Locate the cell with the specified text and output its [x, y] center coordinate. 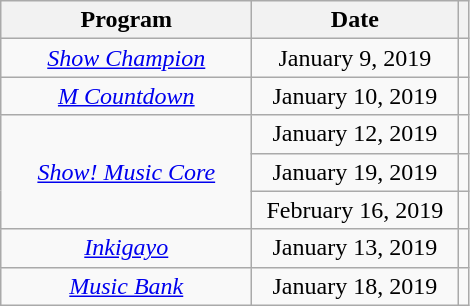
January 13, 2019 [355, 248]
Music Bank [126, 286]
Show Champion [126, 58]
Inkigayo [126, 248]
January 19, 2019 [355, 172]
January 10, 2019 [355, 96]
Program [126, 20]
Show! Music Core [126, 172]
Date [355, 20]
February 16, 2019 [355, 210]
January 18, 2019 [355, 286]
January 12, 2019 [355, 134]
M Countdown [126, 96]
January 9, 2019 [355, 58]
